Provide the (x, y) coordinate of the cell's center where the given text is located.  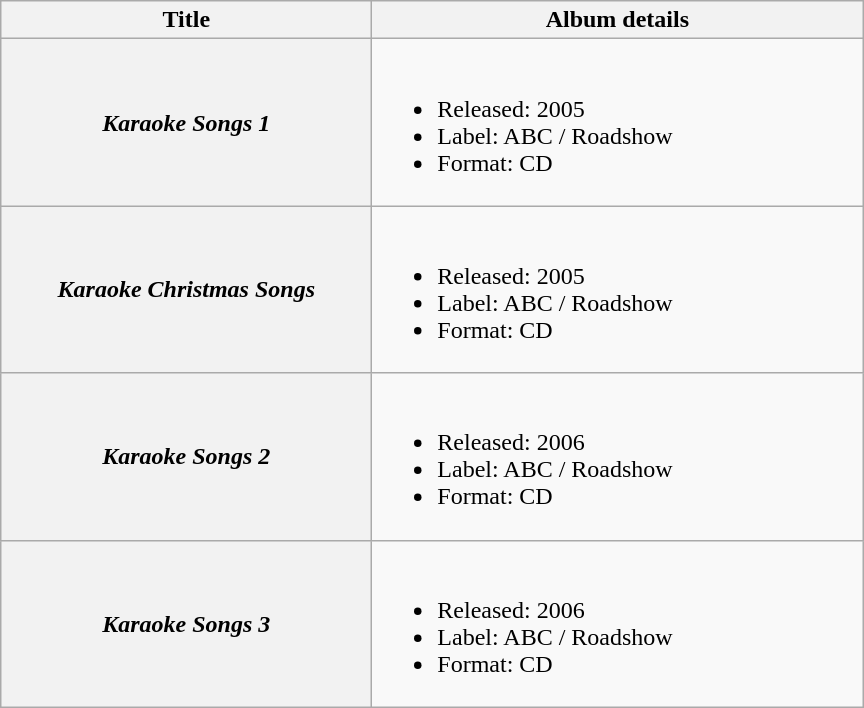
Title (186, 20)
Karaoke Songs 2 (186, 456)
Karaoke Songs 3 (186, 624)
Album details (618, 20)
Karaoke Songs 1 (186, 122)
Karaoke Christmas Songs (186, 290)
